Pinpoint the cell where the given text exists, returning its (x, y) midpoint coordinate. 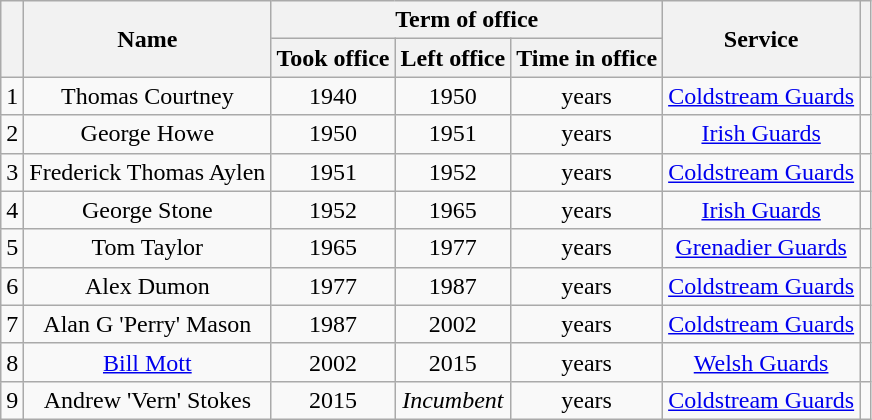
George Howe (148, 134)
Service (762, 39)
3 (12, 172)
Andrew 'Vern' Stokes (148, 400)
Alex Dumon (148, 286)
Term of office (467, 20)
Alan G 'Perry' Mason (148, 324)
Welsh Guards (762, 362)
George Stone (148, 210)
4 (12, 210)
2 (12, 134)
6 (12, 286)
Tom Taylor (148, 248)
9 (12, 400)
Bill Mott (148, 362)
1940 (333, 96)
8 (12, 362)
Frederick Thomas Aylen (148, 172)
Thomas Courtney (148, 96)
Incumbent (453, 400)
Took office (333, 58)
Time in office (587, 58)
5 (12, 248)
Name (148, 39)
1 (12, 96)
Grenadier Guards (762, 248)
7 (12, 324)
Left office (453, 58)
